Return the [x, y] coordinate for the center point of the cell that contains the specified text.  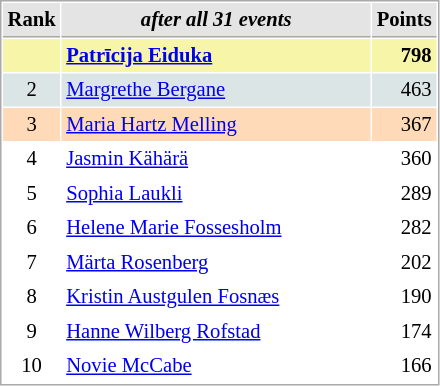
Helene Marie Fossesholm [216, 228]
10 [32, 366]
Jasmin Kähärä [216, 158]
5 [32, 194]
202 [404, 262]
3 [32, 124]
2 [32, 90]
Rank [32, 20]
Points [404, 20]
289 [404, 194]
174 [404, 332]
Margrethe Bergane [216, 90]
Kristin Austgulen Fosnæs [216, 296]
367 [404, 124]
Maria Hartz Melling [216, 124]
360 [404, 158]
6 [32, 228]
Märta Rosenberg [216, 262]
after all 31 events [216, 20]
8 [32, 296]
Patrīcija Eiduka [216, 56]
7 [32, 262]
Hanne Wilberg Rofstad [216, 332]
Sophia Laukli [216, 194]
798 [404, 56]
463 [404, 90]
4 [32, 158]
166 [404, 366]
9 [32, 332]
Novie McCabe [216, 366]
190 [404, 296]
282 [404, 228]
